Extract the [x, y] coordinate from the center of the cell holding the provided text.  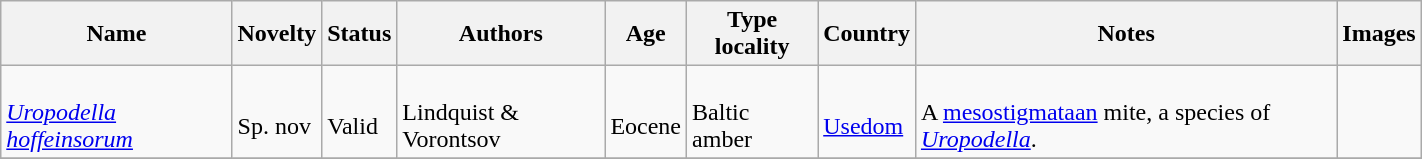
Novelty [277, 34]
Age [646, 34]
Eocene [646, 112]
Notes [1126, 34]
Images [1379, 34]
Status [360, 34]
Type locality [752, 34]
Usedom [867, 112]
Country [867, 34]
Uropodella hoffeinsorum [116, 112]
A mesostigmataan mite, a species of Uropodella. [1126, 112]
Sp. nov [277, 112]
Baltic amber [752, 112]
Valid [360, 112]
Authors [501, 34]
Name [116, 34]
Lindquist & Vorontsov [501, 112]
